Provide the [x, y] coordinate of the cell's center where the given text is located.  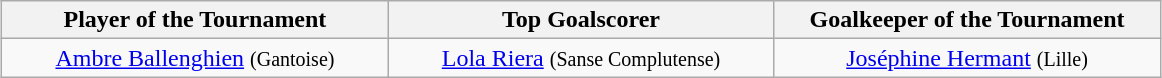
Lola Riera (Sanse Complutense) [581, 58]
Player of the Tournament [195, 20]
Joséphine Hermant (Lille) [967, 58]
Ambre Ballenghien (Gantoise) [195, 58]
Goalkeeper of the Tournament [967, 20]
Top Goalscorer [581, 20]
